Scan for the cell matching the given text and deliver its (X, Y) coordinate at center. 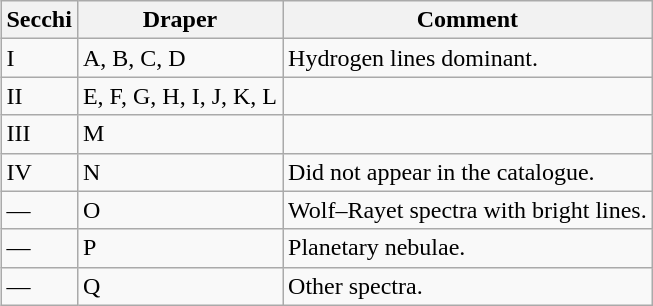
Planetary nebulae. (468, 248)
Did not appear in the catalogue. (468, 172)
Q (180, 286)
M (180, 134)
Comment (468, 20)
I (39, 58)
Other spectra. (468, 286)
Draper (180, 20)
P (180, 248)
IV (39, 172)
Secchi (39, 20)
II (39, 96)
III (39, 134)
N (180, 172)
O (180, 210)
E, F, G, H, I, J, K, L (180, 96)
A, B, C, D (180, 58)
Hydrogen lines dominant. (468, 58)
Wolf–Rayet spectra with bright lines. (468, 210)
